Return the [X, Y] coordinate for the center point of the cell that contains the specified text.  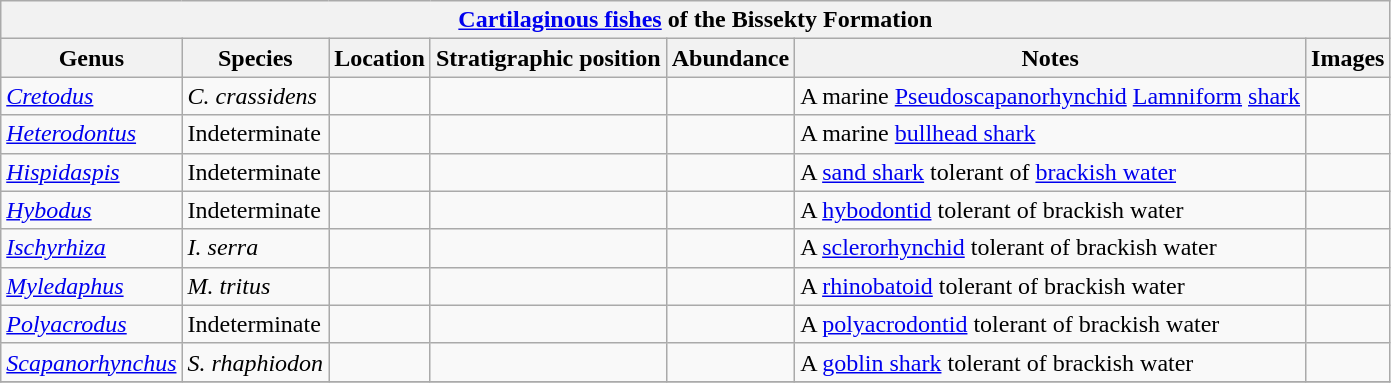
Heterodontus [92, 134]
Species [256, 58]
A sand shark tolerant of brackish water [1050, 172]
A polyacrodontid tolerant of brackish water [1050, 324]
A sclerorhynchid tolerant of brackish water [1050, 248]
A hybodontid tolerant of brackish water [1050, 210]
Abundance [730, 58]
C. crassidens [256, 96]
Scapanorhynchus [92, 362]
Location [380, 58]
Myledaphus [92, 286]
A marine bullhead shark [1050, 134]
Images [1348, 58]
Cartilaginous fishes of the Bissekty Formation [696, 20]
Ischyrhiza [92, 248]
Hispidaspis [92, 172]
Notes [1050, 58]
Polyacrodus [92, 324]
Cretodus [92, 96]
Stratigraphic position [548, 58]
A rhinobatoid tolerant of brackish water [1050, 286]
A marine Pseudoscapanorhynchid Lamniform shark [1050, 96]
Genus [92, 58]
Hybodus [92, 210]
S. rhaphiodon [256, 362]
M. tritus [256, 286]
I. serra [256, 248]
A goblin shark tolerant of brackish water [1050, 362]
